Provide the [X, Y] coordinate of the cell's center where the given text is located.  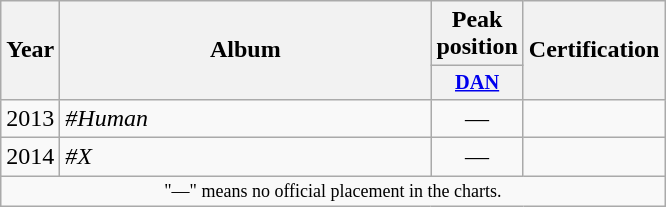
"—" means no official placement in the charts. [333, 192]
Album [246, 50]
Peak position [477, 34]
Year [30, 50]
2014 [30, 157]
DAN [477, 83]
#Human [246, 118]
#X [246, 157]
2013 [30, 118]
Certification [594, 50]
